Identify which cell holds the provided text, then report its [X, Y] central coordinate. 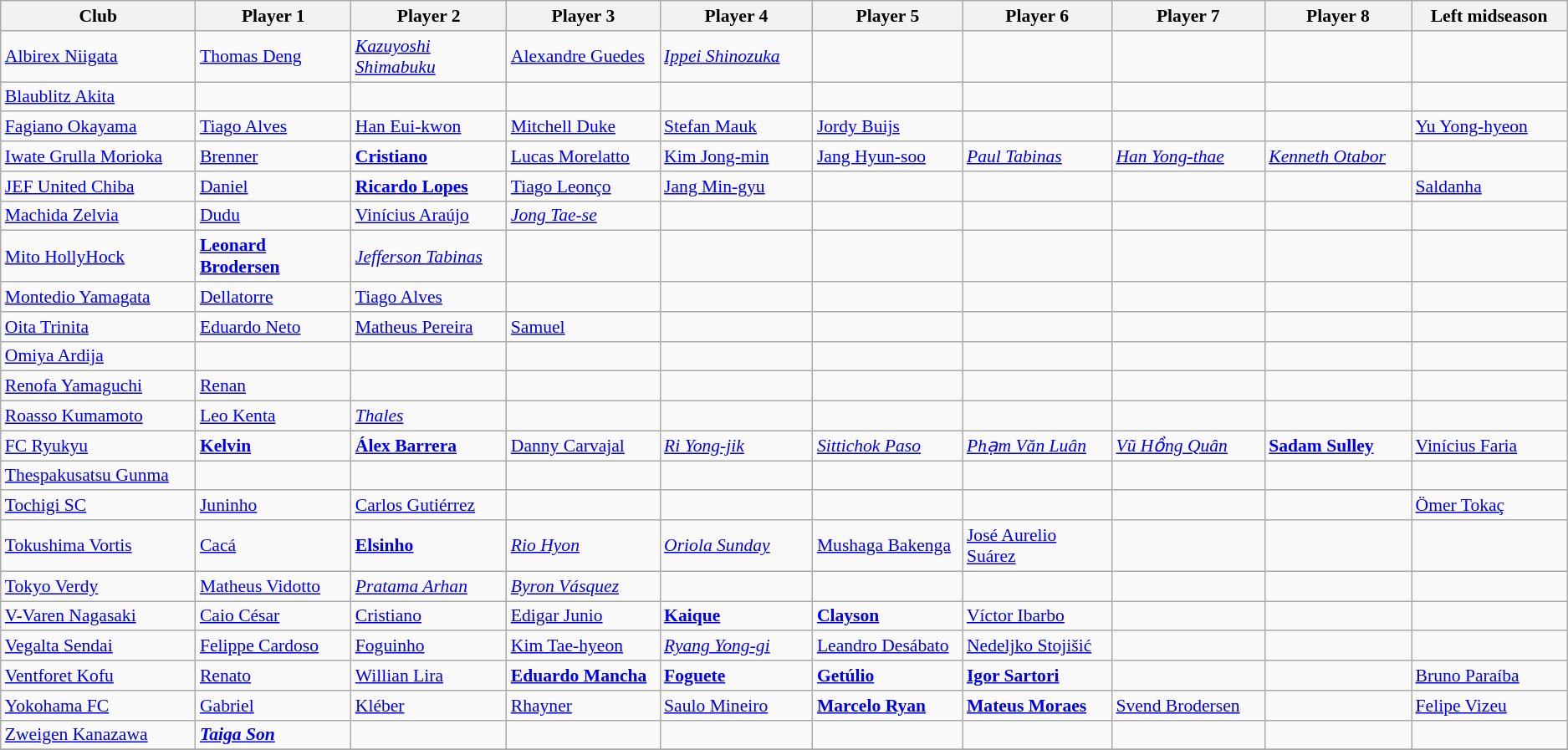
Renofa Yamaguchi [99, 386]
Leandro Desábato [888, 646]
Stefan Mauk [736, 127]
José Aurelio Suárez [1037, 545]
Player 8 [1338, 16]
Daniel [273, 186]
Yokohama FC [99, 706]
Mito HollyHock [99, 256]
Vinícius Faria [1489, 446]
Ryang Yong-gi [736, 646]
Caio César [273, 616]
Kelvin [273, 446]
Matheus Vidotto [273, 586]
Machida Zelvia [99, 216]
Foguinho [429, 646]
Vegalta Sendai [99, 646]
Alexandre Guedes [584, 57]
Fagiano Okayama [99, 127]
Jefferson Tabinas [429, 256]
Sittichok Paso [888, 446]
Bruno Paraíba [1489, 676]
Han Yong-thae [1187, 156]
Tokushima Vortis [99, 545]
Renato [273, 676]
Víctor Ibarbo [1037, 616]
Willian Lira [429, 676]
Han Eui-kwon [429, 127]
FC Ryukyu [99, 446]
Player 4 [736, 16]
Tiago Leonço [584, 186]
Nedeljko Stojišić [1037, 646]
Mateus Moraes [1037, 706]
Samuel [584, 327]
Blaublitz Akita [99, 97]
Mushaga Bakenga [888, 545]
Kaique [736, 616]
Taiga Son [273, 735]
Thomas Deng [273, 57]
Ippei Shinozuka [736, 57]
Roasso Kumamoto [99, 416]
Player 2 [429, 16]
Leo Kenta [273, 416]
Gabriel [273, 706]
Left midseason [1489, 16]
Leonard Brodersen [273, 256]
Jang Hyun-soo [888, 156]
Player 1 [273, 16]
Tokyo Verdy [99, 586]
Player 3 [584, 16]
Player 6 [1037, 16]
V-Varen Nagasaki [99, 616]
Matheus Pereira [429, 327]
Jordy Buijs [888, 127]
Oriola Sunday [736, 545]
Albirex Niigata [99, 57]
Kléber [429, 706]
Saulo Mineiro [736, 706]
Yu Yong-hyeon [1489, 127]
Thales [429, 416]
Thespakusatsu Gunma [99, 476]
Kazuyoshi Shimabuku [429, 57]
Byron Vásquez [584, 586]
Phạm Văn Luân [1037, 446]
Foguete [736, 676]
Svend Brodersen [1187, 706]
Cacá [273, 545]
Zweigen Kanazawa [99, 735]
Ri Yong-jik [736, 446]
Marcelo Ryan [888, 706]
Felipe Vizeu [1489, 706]
Danny Carvajal [584, 446]
Igor Sartori [1037, 676]
Dellatorre [273, 297]
Saldanha [1489, 186]
Dudu [273, 216]
Mitchell Duke [584, 127]
JEF United Chiba [99, 186]
Rhayner [584, 706]
Oita Trinita [99, 327]
Felippe Cardoso [273, 646]
Pratama Arhan [429, 586]
Ventforet Kofu [99, 676]
Edigar Junio [584, 616]
Jang Min-gyu [736, 186]
Kenneth Otabor [1338, 156]
Lucas Morelatto [584, 156]
Getúlio [888, 676]
Elsinho [429, 545]
Juninho [273, 506]
Brenner [273, 156]
Ömer Tokaç [1489, 506]
Eduardo Neto [273, 327]
Iwate Grulla Morioka [99, 156]
Vũ Hồng Quân [1187, 446]
Rio Hyon [584, 545]
Álex Barrera [429, 446]
Eduardo Mancha [584, 676]
Carlos Gutiérrez [429, 506]
Kim Tae-hyeon [584, 646]
Player 7 [1187, 16]
Vinícius Araújo [429, 216]
Renan [273, 386]
Kim Jong-min [736, 156]
Paul Tabinas [1037, 156]
Montedio Yamagata [99, 297]
Tochigi SC [99, 506]
Ricardo Lopes [429, 186]
Clayson [888, 616]
Jong Tae-se [584, 216]
Club [99, 16]
Player 5 [888, 16]
Sadam Sulley [1338, 446]
Omiya Ardija [99, 356]
